Provide the [X, Y] coordinate of the cell's center where the given text is located.  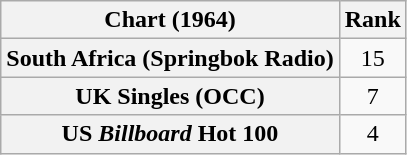
US Billboard Hot 100 [170, 134]
15 [372, 58]
UK Singles (OCC) [170, 96]
7 [372, 96]
South Africa (Springbok Radio) [170, 58]
Chart (1964) [170, 20]
4 [372, 134]
Rank [372, 20]
